Detect which cell encompasses the target text, then output its [x, y] center coordinate. 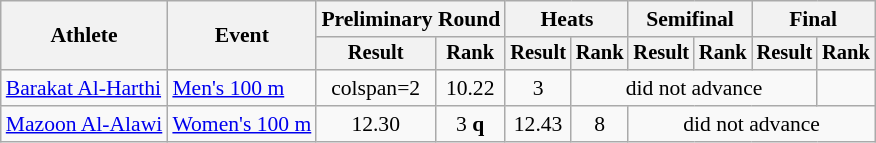
Event [242, 36]
Preliminary Round [410, 19]
10.22 [470, 88]
colspan=2 [376, 88]
Men's 100 m [242, 88]
Barakat Al-Harthi [84, 88]
Final [814, 19]
12.30 [376, 124]
Athlete [84, 36]
Mazoon Al-Alawi [84, 124]
Semifinal [690, 19]
8 [600, 124]
3 q [470, 124]
12.43 [538, 124]
Heats [566, 19]
3 [538, 88]
Women's 100 m [242, 124]
